For the text-containing cell, return its midpoint in [X, Y] coordinate format. 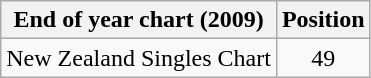
End of year chart (2009) [139, 20]
49 [323, 58]
Position [323, 20]
New Zealand Singles Chart [139, 58]
